Scan for the cell matching the given text and deliver its (x, y) coordinate at center. 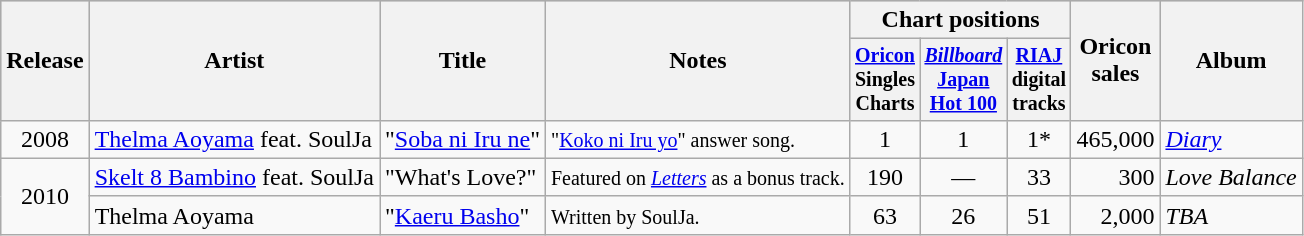
Oricon Singles Charts (884, 80)
51 (1039, 215)
Release (45, 61)
Love Balance (1231, 177)
Artist (234, 61)
TBA (1231, 215)
300 (1116, 177)
Oriconsales (1116, 61)
Thelma Aoyama (234, 215)
Diary (1231, 139)
— (964, 177)
190 (884, 177)
33 (1039, 177)
Featured on Letters as a bonus track. (698, 177)
Billboard Japan Hot 100 (964, 80)
Thelma Aoyama feat. SoulJa (234, 139)
2008 (45, 139)
Chart positions (960, 20)
2010 (45, 196)
Skelt 8 Bambino feat. SoulJa (234, 177)
63 (884, 215)
"Koko ni Iru yo" answer song. (698, 139)
465,000 (1116, 139)
Notes (698, 61)
26 (964, 215)
1* (1039, 139)
Album (1231, 61)
"Soba ni Iru ne" (463, 139)
Written by SoulJa. (698, 215)
"Kaeru Basho" (463, 215)
2,000 (1116, 215)
Title (463, 61)
"What's Love?" (463, 177)
RIAJ digital tracks (1039, 80)
